From the cell containing the given text, extract its center point as (x, y) coordinate. 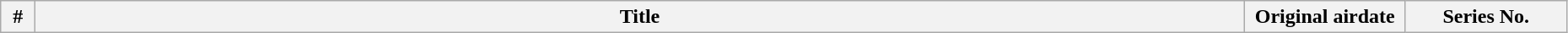
Title (639, 17)
Original airdate (1324, 17)
Series No. (1486, 17)
# (19, 17)
